Capture the cell that displays the provided text and extract its (x, y) central coordinate. 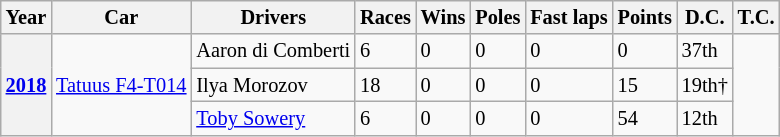
Car (121, 17)
T.C. (756, 17)
18 (386, 85)
Ilya Morozov (273, 85)
Races (386, 17)
37th (705, 51)
15 (645, 85)
Drivers (273, 17)
D.C. (705, 17)
19th† (705, 85)
54 (645, 118)
Wins (444, 17)
Points (645, 17)
12th (705, 118)
Tatuus F4-T014 (121, 84)
2018 (26, 84)
Toby Sowery (273, 118)
Aaron di Comberti (273, 51)
Year (26, 17)
Poles (498, 17)
Fast laps (568, 17)
